Determine the (x, y) coordinate at the center of the cell enclosing the given text.  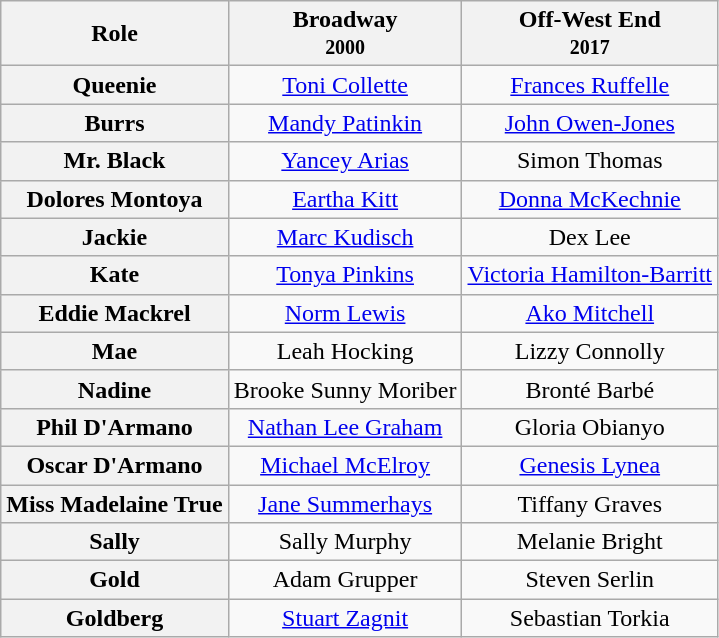
Norm Lewis (345, 313)
Adam Grupper (345, 580)
Victoria Hamilton-Barritt (590, 275)
Eartha Kitt (345, 199)
Steven Serlin (590, 580)
Ako Mitchell (590, 313)
Tonya Pinkins (345, 275)
Gold (115, 580)
Broadway2000 (345, 34)
Frances Ruffelle (590, 85)
Simon Thomas (590, 161)
Leah Hocking (345, 351)
Michael McElroy (345, 465)
Dex Lee (590, 237)
Melanie Bright (590, 542)
Sally (115, 542)
Stuart Zagnit (345, 618)
Bronté Barbé (590, 389)
Nadine (115, 389)
Role (115, 34)
Eddie Mackrel (115, 313)
Mae (115, 351)
Sally Murphy (345, 542)
Tiffany Graves (590, 503)
Yancey Arias (345, 161)
Lizzy Connolly (590, 351)
Gloria Obianyo (590, 427)
Miss Madelaine True (115, 503)
Sebastian Torkia (590, 618)
Dolores Montoya (115, 199)
Off-West End 2017 (590, 34)
John Owen-Jones (590, 123)
Toni Collette (345, 85)
Goldberg (115, 618)
Jackie (115, 237)
Oscar D'Armano (115, 465)
Phil D'Armano (115, 427)
Nathan Lee Graham (345, 427)
Marc Kudisch (345, 237)
Burrs (115, 123)
Mr. Black (115, 161)
Queenie (115, 85)
Jane Summerhays (345, 503)
Mandy Patinkin (345, 123)
Donna McKechnie (590, 199)
Brooke Sunny Moriber (345, 389)
Genesis Lynea (590, 465)
Kate (115, 275)
